Search for the cell housing the specified text and yield its (X, Y) center coordinate. 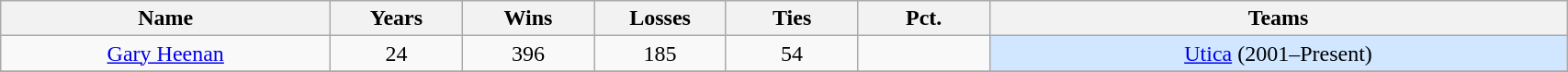
185 (660, 54)
Losses (660, 18)
54 (792, 54)
396 (528, 54)
Pct. (924, 18)
Years (397, 18)
24 (397, 54)
Utica (2001–Present) (1278, 54)
Wins (528, 18)
Ties (792, 18)
Gary Heenan (165, 54)
Name (165, 18)
Teams (1278, 18)
